Provide the (x, y) coordinate of the cell's center where the given text is located.  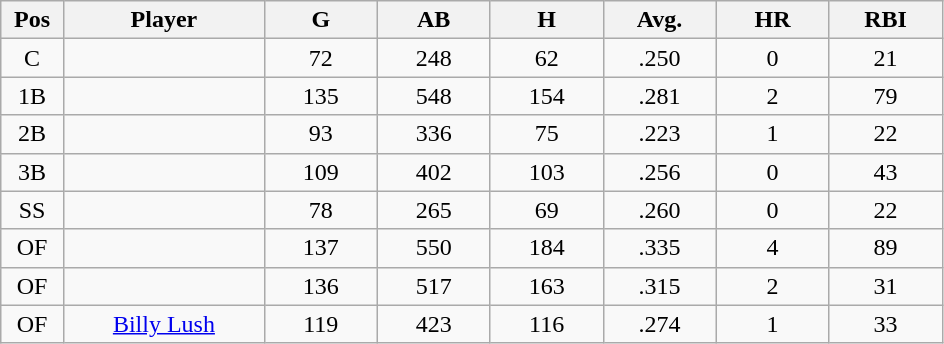
550 (434, 248)
423 (434, 324)
154 (546, 96)
.223 (660, 134)
1B (32, 96)
21 (886, 58)
SS (32, 210)
2B (32, 134)
.281 (660, 96)
93 (320, 134)
.315 (660, 286)
265 (434, 210)
Player (164, 20)
.256 (660, 172)
402 (434, 172)
103 (546, 172)
517 (434, 286)
548 (434, 96)
135 (320, 96)
HR (772, 20)
62 (546, 58)
4 (772, 248)
H (546, 20)
33 (886, 324)
336 (434, 134)
79 (886, 96)
137 (320, 248)
.274 (660, 324)
184 (546, 248)
78 (320, 210)
AB (434, 20)
69 (546, 210)
163 (546, 286)
119 (320, 324)
89 (886, 248)
RBI (886, 20)
43 (886, 172)
.260 (660, 210)
248 (434, 58)
3B (32, 172)
31 (886, 286)
Avg. (660, 20)
75 (546, 134)
C (32, 58)
109 (320, 172)
72 (320, 58)
Pos (32, 20)
.335 (660, 248)
.250 (660, 58)
136 (320, 286)
G (320, 20)
Billy Lush (164, 324)
116 (546, 324)
